Output the [X, Y] coordinate of the center of the cell containing the given text.  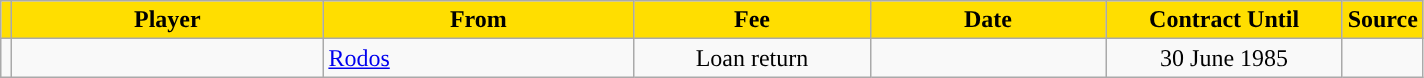
Date [988, 20]
From [478, 20]
Source [1382, 20]
Player [168, 20]
Loan return [752, 58]
Fee [752, 20]
Rodos [478, 58]
Contract Until [1224, 20]
30 June 1985 [1224, 58]
